Output the [x, y] coordinate of the center of the cell containing the given text.  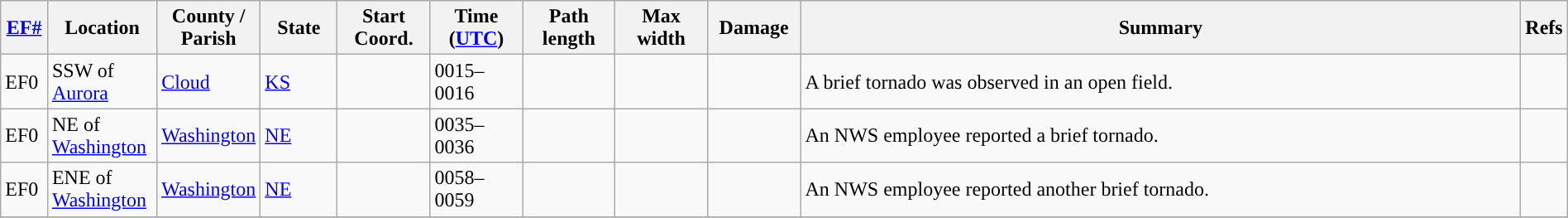
Location [102, 28]
A brief tornado was observed in an open field. [1161, 81]
Refs [1545, 28]
An NWS employee reported another brief tornado. [1161, 189]
Summary [1161, 28]
Damage [754, 28]
Cloud [208, 81]
Path length [569, 28]
NE of Washington [102, 136]
0058–0059 [476, 189]
EF# [25, 28]
ENE of Washington [102, 189]
State [299, 28]
0035–0036 [476, 136]
KS [299, 81]
Max width [662, 28]
SSW of Aurora [102, 81]
0015–0016 [476, 81]
County / Parish [208, 28]
Start Coord. [384, 28]
Time (UTC) [476, 28]
An NWS employee reported a brief tornado. [1161, 136]
